Scan for the cell matching the given text and deliver its [x, y] coordinate at center. 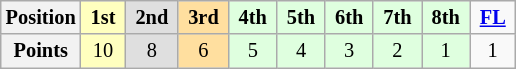
8th [446, 17]
4 [301, 51]
6th [349, 17]
FL [493, 17]
5th [301, 17]
3rd [203, 17]
5 [253, 51]
3 [349, 51]
2nd [152, 17]
Position [41, 17]
8 [152, 51]
2 [397, 51]
Points [41, 51]
10 [104, 51]
4th [253, 17]
7th [397, 17]
6 [203, 51]
1st [104, 17]
